Locate the cell with the specified text and output its [x, y] center coordinate. 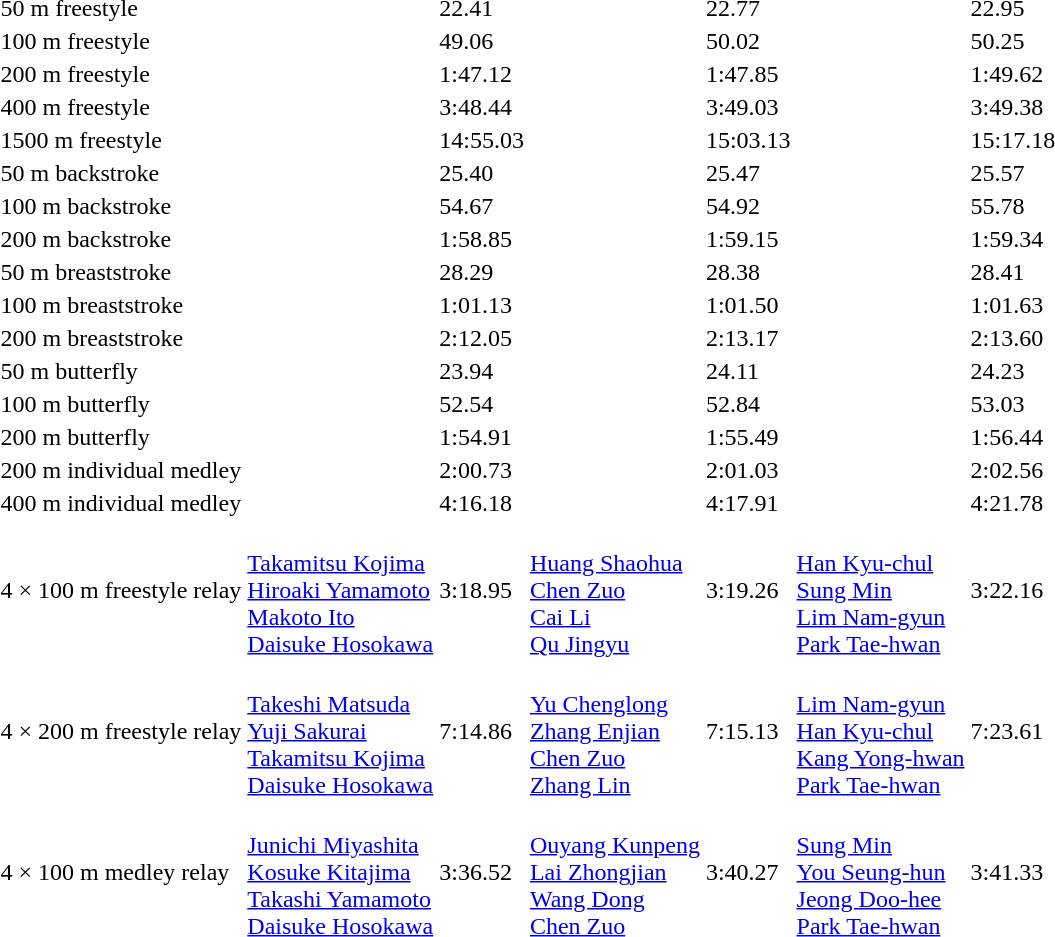
3:49.03 [748, 107]
14:55.03 [482, 140]
25.47 [748, 173]
28.29 [482, 272]
2:00.73 [482, 470]
52.54 [482, 404]
25.40 [482, 173]
1:55.49 [748, 437]
50.02 [748, 41]
4:17.91 [748, 503]
3:19.26 [748, 590]
7:15.13 [748, 731]
1:58.85 [482, 239]
24.11 [748, 371]
49.06 [482, 41]
1:47.12 [482, 74]
1:01.13 [482, 305]
54.67 [482, 206]
2:01.03 [748, 470]
28.38 [748, 272]
1:59.15 [748, 239]
4:16.18 [482, 503]
52.84 [748, 404]
Huang ShaohuaChen ZuoCai LiQu Jingyu [614, 590]
Takeshi MatsudaYuji SakuraiTakamitsu KojimaDaisuke Hosokawa [340, 731]
Takamitsu KojimaHiroaki YamamotoMakoto ItoDaisuke Hosokawa [340, 590]
1:01.50 [748, 305]
7:14.86 [482, 731]
2:13.17 [748, 338]
Lim Nam-gyunHan Kyu-chulKang Yong-hwanPark Tae-hwan [880, 731]
3:18.95 [482, 590]
2:12.05 [482, 338]
Han Kyu-chulSung MinLim Nam-gyunPark Tae-hwan [880, 590]
3:48.44 [482, 107]
1:47.85 [748, 74]
1:54.91 [482, 437]
54.92 [748, 206]
15:03.13 [748, 140]
23.94 [482, 371]
Yu ChenglongZhang EnjianChen ZuoZhang Lin [614, 731]
